Scan for the cell matching the given text and deliver its (x, y) coordinate at center. 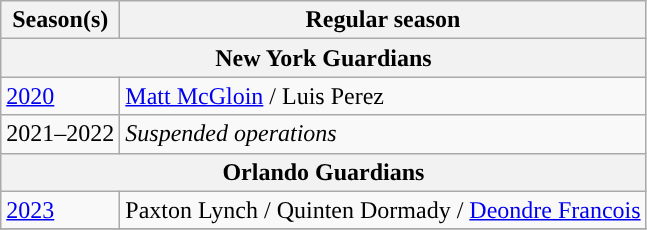
New York Guardians (324, 58)
Regular season (383, 20)
Paxton Lynch / Quinten Dormady / Deondre Francois (383, 210)
2021–2022 (60, 134)
Orlando Guardians (324, 172)
2023 (60, 210)
Suspended operations (383, 134)
2020 (60, 96)
Season(s) (60, 20)
Matt McGloin / Luis Perez (383, 96)
